Return the [x, y] coordinate for the center point of the cell that contains the specified text.  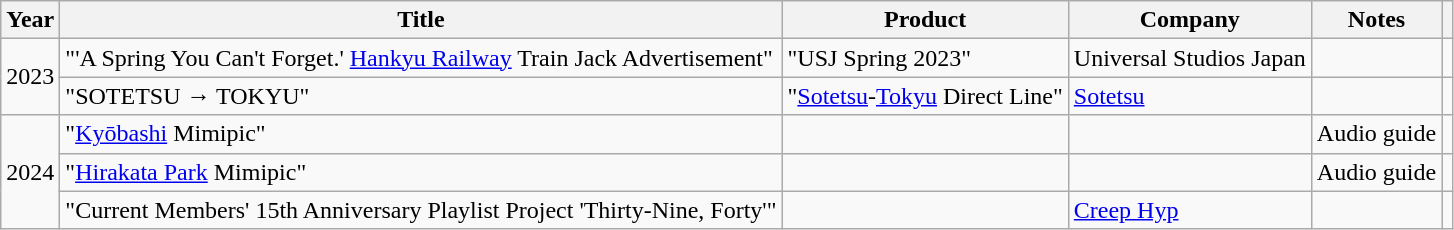
2024 [30, 172]
Company [1190, 20]
Universal Studios Japan [1190, 58]
Notes [1376, 20]
Sotetsu [1190, 96]
Product [925, 20]
Creep Hyp [1190, 210]
"USJ Spring 2023" [925, 58]
2023 [30, 77]
"Hirakata Park Mimipic" [421, 172]
"'A Spring You Can't Forget.' Hankyu Railway Train Jack Advertisement" [421, 58]
Title [421, 20]
Year [30, 20]
"Current Members' 15th Anniversary Playlist Project 'Thirty-Nine, Forty'" [421, 210]
"Sotetsu-Tokyu Direct Line" [925, 96]
"Kyōbashi Mimipic" [421, 134]
"SOTETSU → TOKYU" [421, 96]
